Extract the [x, y] coordinate from the center of the cell holding the provided text.  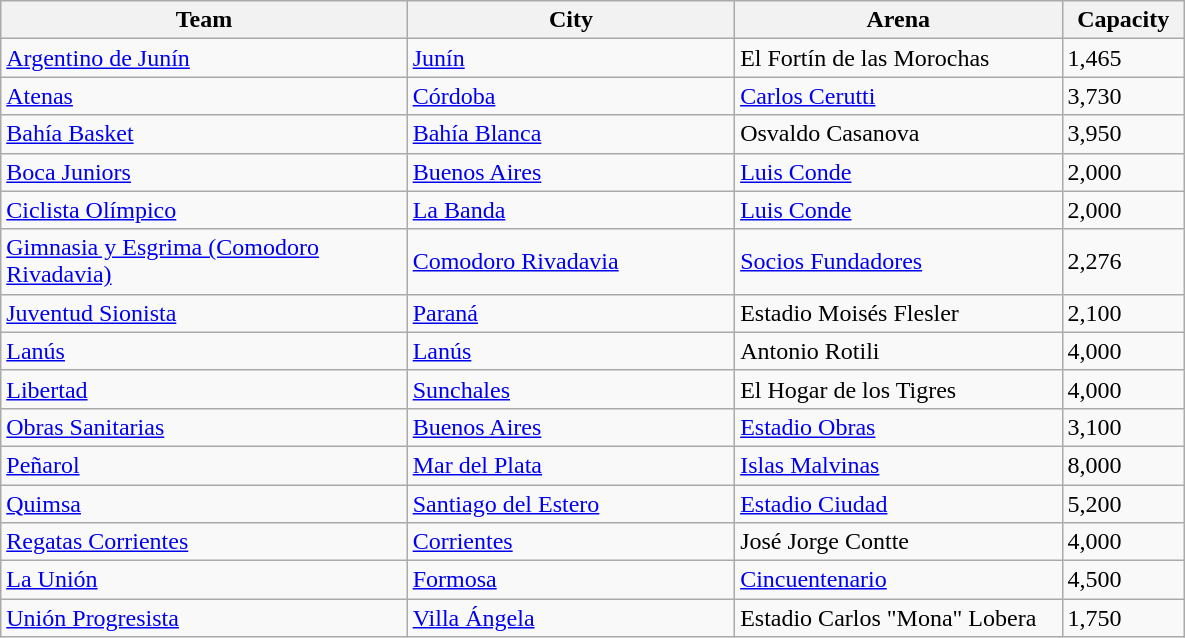
Islas Malvinas [898, 465]
Osvaldo Casanova [898, 134]
El Fortín de las Morochas [898, 58]
Estadio Ciudad [898, 503]
Mar del Plata [570, 465]
Sunchales [570, 389]
La Unión [204, 580]
Bahía Basket [204, 134]
Arena [898, 20]
Villa Ángela [570, 618]
Socios Fundadores [898, 262]
4,500 [1123, 580]
Ciclista Olímpico [204, 210]
Quimsa [204, 503]
Córdoba [570, 96]
1,750 [1123, 618]
Corrientes [570, 542]
Atenas [204, 96]
Cincuentenario [898, 580]
Estadio Obras [898, 427]
José Jorge Contte [898, 542]
Santiago del Estero [570, 503]
Argentino de Junín [204, 58]
Unión Progresista [204, 618]
Team [204, 20]
City [570, 20]
Libertad [204, 389]
Bahía Blanca [570, 134]
Juventud Sionista [204, 313]
La Banda [570, 210]
5,200 [1123, 503]
Peñarol [204, 465]
Estadio Carlos "Mona" Lobera [898, 618]
Boca Juniors [204, 172]
1,465 [1123, 58]
3,730 [1123, 96]
2,276 [1123, 262]
Junín [570, 58]
3,950 [1123, 134]
3,100 [1123, 427]
Obras Sanitarias [204, 427]
El Hogar de los Tigres [898, 389]
Carlos Cerutti [898, 96]
Regatas Corrientes [204, 542]
8,000 [1123, 465]
2,100 [1123, 313]
Formosa [570, 580]
Comodoro Rivadavia [570, 262]
Antonio Rotili [898, 351]
Paraná [570, 313]
Gimnasia y Esgrima (Comodoro Rivadavia) [204, 262]
Estadio Moisés Flesler [898, 313]
Capacity [1123, 20]
